Provide the [x, y] coordinate of the cell's center where the given text is located.  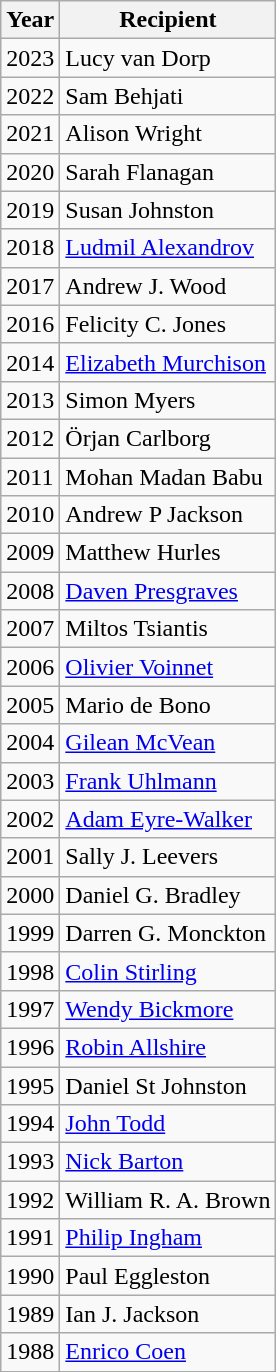
1996 [30, 1047]
1998 [30, 971]
Daniel St Johnston [168, 1085]
2009 [30, 553]
Simon Myers [168, 400]
2005 [30, 705]
Robin Allshire [168, 1047]
1993 [30, 1162]
Lucy van Dorp [168, 58]
Enrico Coen [168, 1352]
2014 [30, 362]
Frank Uhlmann [168, 781]
2002 [30, 819]
John Todd [168, 1124]
Recipient [168, 20]
1997 [30, 1009]
1988 [30, 1352]
2012 [30, 438]
Matthew Hurles [168, 553]
2016 [30, 324]
1989 [30, 1314]
Olivier Voinnet [168, 667]
Paul Eggleston [168, 1276]
Ludmil Alexandrov [168, 248]
2008 [30, 591]
1995 [30, 1085]
Susan Johnston [168, 210]
Elizabeth Murchison [168, 362]
2022 [30, 96]
Sarah Flanagan [168, 172]
Ian J. Jackson [168, 1314]
Mario de Bono [168, 705]
Andrew J. Wood [168, 286]
2004 [30, 743]
2013 [30, 400]
Örjan Carlborg [168, 438]
2006 [30, 667]
Sally J. Leevers [168, 857]
Mohan Madan Babu [168, 477]
2011 [30, 477]
Philip Ingham [168, 1238]
2003 [30, 781]
Year [30, 20]
2001 [30, 857]
2017 [30, 286]
Felicity C. Jones [168, 324]
1990 [30, 1276]
1991 [30, 1238]
2010 [30, 515]
Colin Stirling [168, 971]
2007 [30, 629]
1999 [30, 933]
2020 [30, 172]
Miltos Tsiantis [168, 629]
1992 [30, 1200]
Sam Behjati [168, 96]
2000 [30, 895]
2021 [30, 134]
Daven Presgraves [168, 591]
Gilean McVean [168, 743]
Nick Barton [168, 1162]
Daniel G. Bradley [168, 895]
William R. A. Brown [168, 1200]
2018 [30, 248]
2023 [30, 58]
Darren G. Monckton [168, 933]
Andrew P Jackson [168, 515]
Adam Eyre-Walker [168, 819]
Wendy Bickmore [168, 1009]
1994 [30, 1124]
2019 [30, 210]
Alison Wright [168, 134]
